Search for the cell housing the specified text and yield its [x, y] center coordinate. 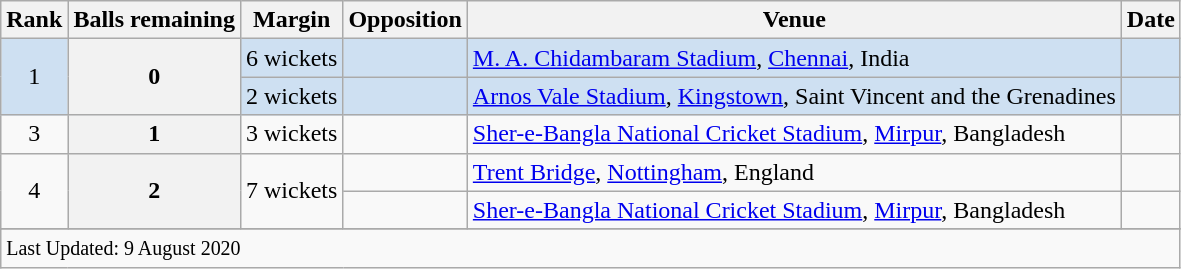
Opposition [405, 20]
7 wickets [291, 191]
Margin [291, 20]
M. A. Chidambaram Stadium, Chennai, India [794, 58]
6 wickets [291, 58]
Date [1150, 20]
Rank [34, 20]
3 wickets [291, 134]
4 [34, 191]
2 wickets [291, 96]
Last Updated: 9 August 2020 [591, 248]
2 [154, 191]
Venue [794, 20]
3 [34, 134]
Arnos Vale Stadium, Kingstown, Saint Vincent and the Grenadines [794, 96]
Trent Bridge, Nottingham, England [794, 172]
0 [154, 77]
Balls remaining [154, 20]
